Return the (X, Y) coordinate for the center point of the cell that contains the specified text.  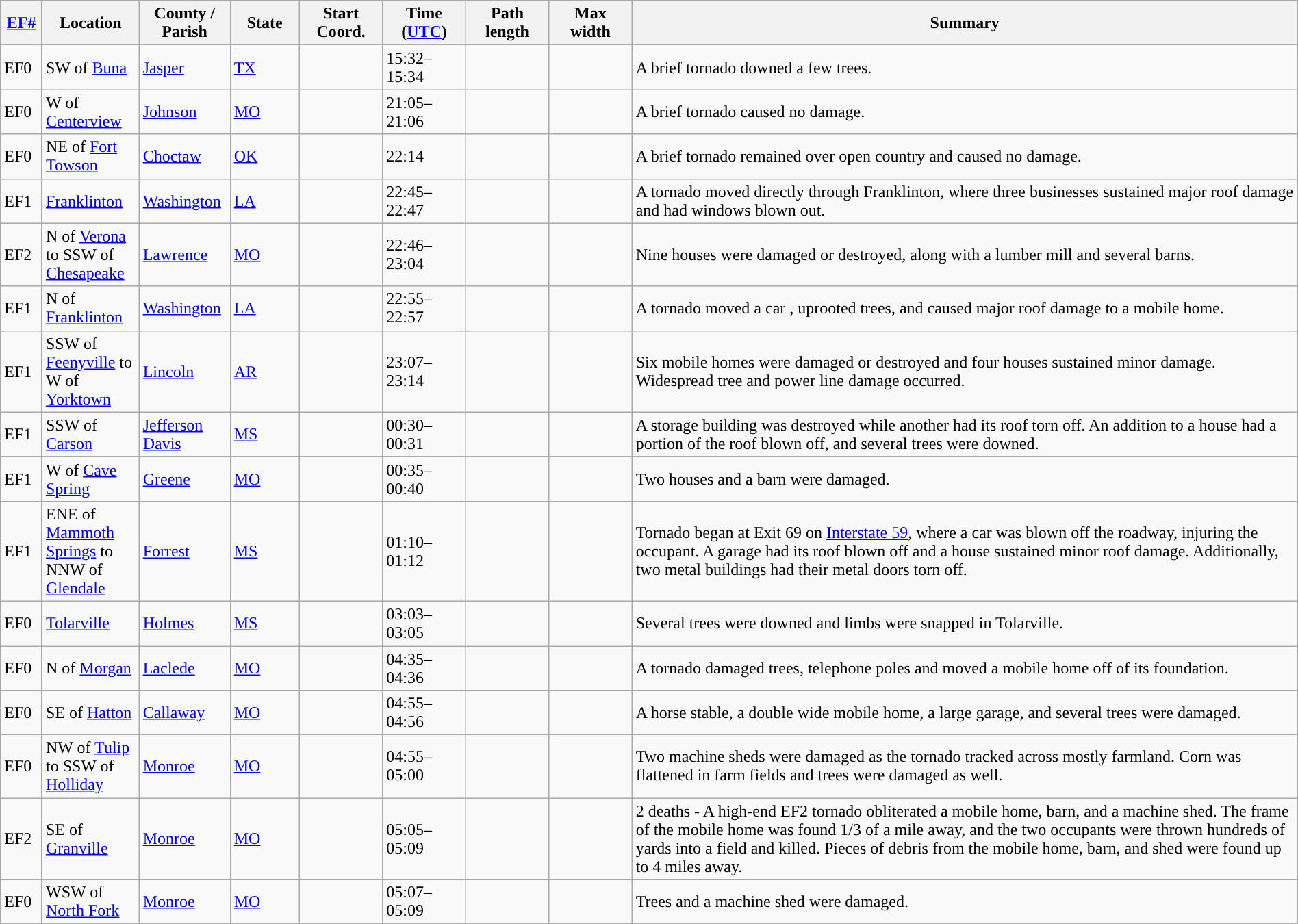
05:05–05:09 (424, 839)
A tornado moved directly through Franklinton, where three businesses sustained major roof damage and had windows blown out. (965, 201)
A brief tornado caused no damage. (965, 112)
Summary (965, 23)
04:55–05:00 (424, 767)
WSW of North Fork (90, 902)
22:14 (424, 156)
Greene (185, 479)
A tornado damaged trees, telephone poles and moved a mobile home off of its foundation. (965, 668)
A brief tornado remained over open country and caused no damage. (965, 156)
Laclede (185, 668)
EF# (22, 23)
Two machine sheds were damaged as the tornado tracked across mostly farmland. Corn was flattened in farm fields and trees were damaged as well. (965, 767)
01:10–01:12 (424, 551)
State (264, 23)
County / Parish (185, 23)
Location (90, 23)
22:46–23:04 (424, 255)
21:05–21:06 (424, 112)
Choctaw (185, 156)
Franklinton (90, 201)
N of Morgan (90, 668)
Forrest (185, 551)
00:35–00:40 (424, 479)
05:07–05:09 (424, 902)
04:35–04:36 (424, 668)
W of Cave Spring (90, 479)
15:32–15:34 (424, 67)
TX (264, 67)
22:55–22:57 (424, 308)
Johnson (185, 112)
00:30–00:31 (424, 434)
AR (264, 371)
A horse stable, a double wide mobile home, a large garage, and several trees were damaged. (965, 713)
Six mobile homes were damaged or destroyed and four houses sustained minor damage. Widespread tree and power line damage occurred. (965, 371)
W of Centerview (90, 112)
SSW of Feenyville to W of Yorktown (90, 371)
NE of Fort Towson (90, 156)
Lawrence (185, 255)
SE of Hatton (90, 713)
A brief tornado downed a few trees. (965, 67)
04:55–04:56 (424, 713)
03:03–03:05 (424, 623)
Nine houses were damaged or destroyed, along with a lumber mill and several barns. (965, 255)
Trees and a machine shed were damaged. (965, 902)
N of Franklinton (90, 308)
SW of Buna (90, 67)
Several trees were downed and limbs were snapped in Tolarville. (965, 623)
Max width (590, 23)
Callaway (185, 713)
SSW of Carson (90, 434)
Time (UTC) (424, 23)
23:07–23:14 (424, 371)
Jasper (185, 67)
Two houses and a barn were damaged. (965, 479)
Start Coord. (341, 23)
Path length (507, 23)
Holmes (185, 623)
OK (264, 156)
Lincoln (185, 371)
A tornado moved a car , uprooted trees, and caused major roof damage to a mobile home. (965, 308)
SE of Granville (90, 839)
Tolarville (90, 623)
22:45–22:47 (424, 201)
N of Verona to SSW of Chesapeake (90, 255)
NW of Tulip to SSW of Holliday (90, 767)
Jefferson Davis (185, 434)
ENE of Mammoth Springs to NNW of Glendale (90, 551)
